Locate the cell with the specified text and output its (x, y) center coordinate. 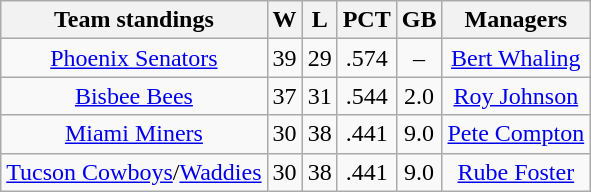
.544 (366, 96)
Miami Miners (134, 134)
L (320, 20)
Managers (516, 20)
31 (320, 96)
.574 (366, 58)
Team standings (134, 20)
39 (284, 58)
Roy Johnson (516, 96)
Rube Foster (516, 172)
GB (419, 20)
Bisbee Bees (134, 96)
Tucson Cowboys/Waddies (134, 172)
2.0 (419, 96)
Pete Compton (516, 134)
W (284, 20)
37 (284, 96)
29 (320, 58)
– (419, 58)
Bert Whaling (516, 58)
PCT (366, 20)
Phoenix Senators (134, 58)
